Scan for the cell matching the given text and deliver its (x, y) coordinate at center. 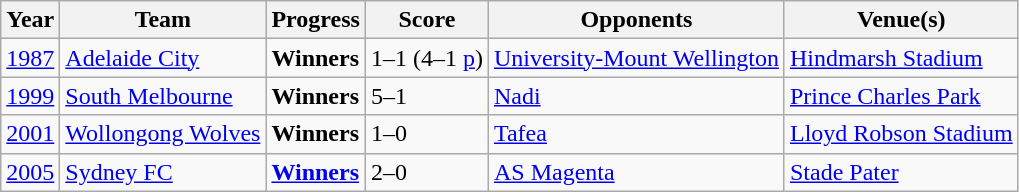
2001 (30, 134)
1–1 (4–1 p) (426, 58)
Sydney FC (163, 172)
1–0 (426, 134)
University-Mount Wellington (636, 58)
Score (426, 20)
AS Magenta (636, 172)
2005 (30, 172)
Stade Pater (901, 172)
Opponents (636, 20)
Hindmarsh Stadium (901, 58)
Tafea (636, 134)
Venue(s) (901, 20)
Nadi (636, 96)
South Melbourne (163, 96)
Lloyd Robson Stadium (901, 134)
5–1 (426, 96)
Wollongong Wolves (163, 134)
Progress (316, 20)
1999 (30, 96)
Prince Charles Park (901, 96)
Adelaide City (163, 58)
2–0 (426, 172)
Team (163, 20)
1987 (30, 58)
Year (30, 20)
